Provide the [x, y] coordinate of the cell's center where the given text is located.  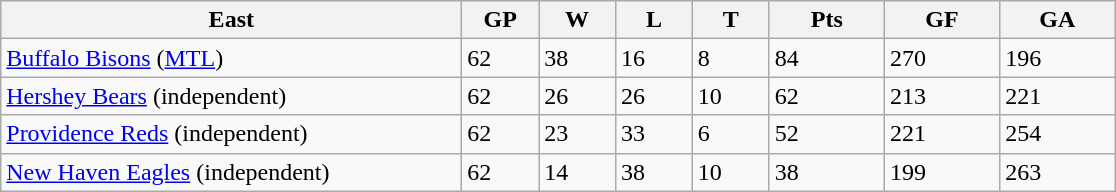
263 [1058, 172]
Buffalo Bisons (MTL) [232, 58]
Hershey Bears (independent) [232, 96]
8 [730, 58]
New Haven Eagles (independent) [232, 172]
196 [1058, 58]
W [578, 20]
84 [826, 58]
GP [500, 20]
23 [578, 134]
33 [654, 134]
14 [578, 172]
GA [1058, 20]
L [654, 20]
270 [942, 58]
East [232, 20]
GF [942, 20]
254 [1058, 134]
16 [654, 58]
52 [826, 134]
213 [942, 96]
6 [730, 134]
Providence Reds (independent) [232, 134]
Pts [826, 20]
199 [942, 172]
T [730, 20]
